For the text-containing cell, return its midpoint in [X, Y] coordinate format. 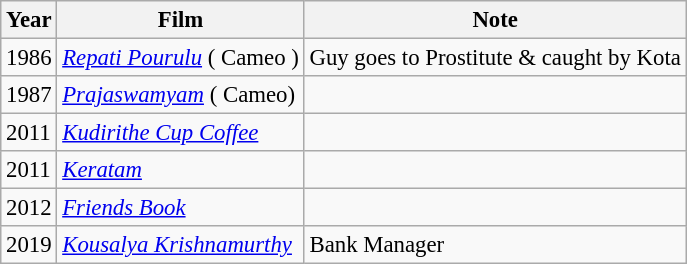
2019 [29, 245]
Note [495, 20]
Kousalya Krishnamurthy [180, 245]
Keratam [180, 170]
Prajaswamyam ( Cameo) [180, 95]
Bank Manager [495, 245]
Guy goes to Prostitute & caught by Kota [495, 58]
Film [180, 20]
Repati Pourulu ( Cameo ) [180, 58]
Year [29, 20]
1986 [29, 58]
2012 [29, 208]
Kudirithe Cup Coffee [180, 133]
Friends Book [180, 208]
1987 [29, 95]
